Extract the (x, y) coordinate from the center of the cell holding the provided text.  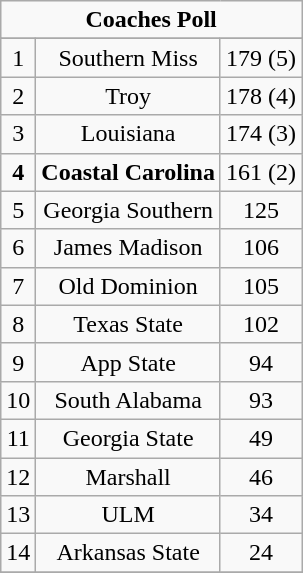
4 (18, 172)
App State (128, 362)
James Madison (128, 248)
8 (18, 324)
9 (18, 362)
Southern Miss (128, 58)
24 (260, 553)
5 (18, 210)
102 (260, 324)
174 (3) (260, 134)
94 (260, 362)
161 (2) (260, 172)
6 (18, 248)
2 (18, 96)
Louisiana (128, 134)
178 (4) (260, 96)
106 (260, 248)
125 (260, 210)
Georgia Southern (128, 210)
Old Dominion (128, 286)
105 (260, 286)
ULM (128, 515)
34 (260, 515)
46 (260, 477)
South Alabama (128, 400)
93 (260, 400)
179 (5) (260, 58)
Troy (128, 96)
3 (18, 134)
13 (18, 515)
Arkansas State (128, 553)
49 (260, 438)
Georgia State (128, 438)
Coaches Poll (152, 20)
7 (18, 286)
11 (18, 438)
Marshall (128, 477)
Texas State (128, 324)
10 (18, 400)
14 (18, 553)
Coastal Carolina (128, 172)
12 (18, 477)
1 (18, 58)
